From the cell containing the given text, extract its center point as [x, y] coordinate. 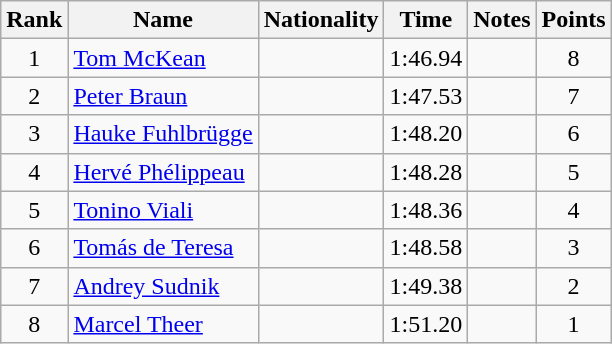
Time [426, 20]
Notes [502, 20]
Hauke Fuhlbrügge [163, 134]
1:48.36 [426, 210]
1:49.38 [426, 286]
1:48.58 [426, 248]
1:47.53 [426, 96]
1:48.20 [426, 134]
Andrey Sudnik [163, 286]
1:48.28 [426, 172]
Nationality [321, 20]
Peter Braun [163, 96]
Tom McKean [163, 58]
Marcel Theer [163, 324]
Rank [34, 20]
Tomás de Teresa [163, 248]
1:46.94 [426, 58]
1:51.20 [426, 324]
Points [574, 20]
Hervé Phélippeau [163, 172]
Tonino Viali [163, 210]
Name [163, 20]
